Pinpoint the cell where the given text exists, returning its (X, Y) midpoint coordinate. 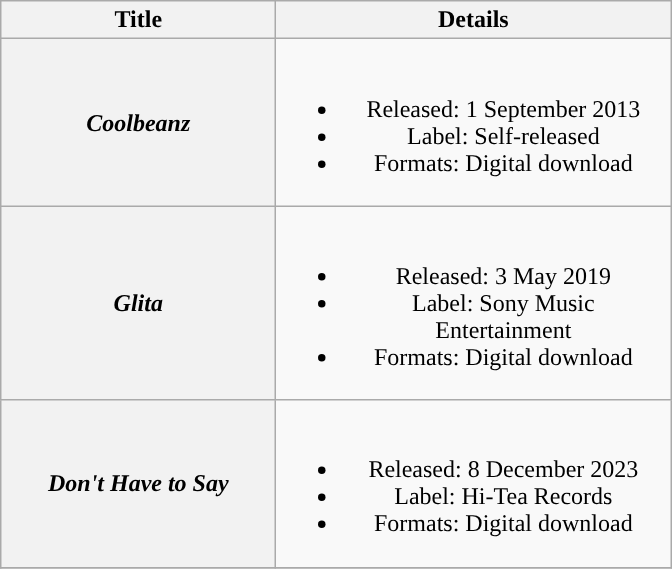
Title (138, 20)
Released: 1 September 2013Label: Self-releasedFormats: Digital download (474, 122)
Don't Have to Say (138, 484)
Coolbeanz (138, 122)
Details (474, 20)
Released: 3 May 2019Label: Sony Music EntertainmentFormats: Digital download (474, 303)
Glita (138, 303)
Released: 8 December 2023Label: Hi-Tea RecordsFormats: Digital download (474, 484)
